Output the (X, Y) coordinate of the center of the cell containing the given text.  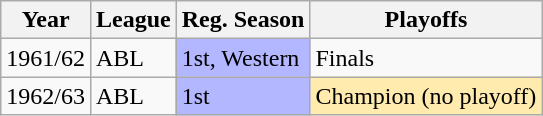
Finals (426, 58)
Year (46, 20)
1962/63 (46, 96)
1st (243, 96)
Champion (no playoff) (426, 96)
League (133, 20)
Playoffs (426, 20)
1961/62 (46, 58)
1st, Western (243, 58)
Reg. Season (243, 20)
